Find where the given text appears and provide that cell's center as (X, Y) coordinate. 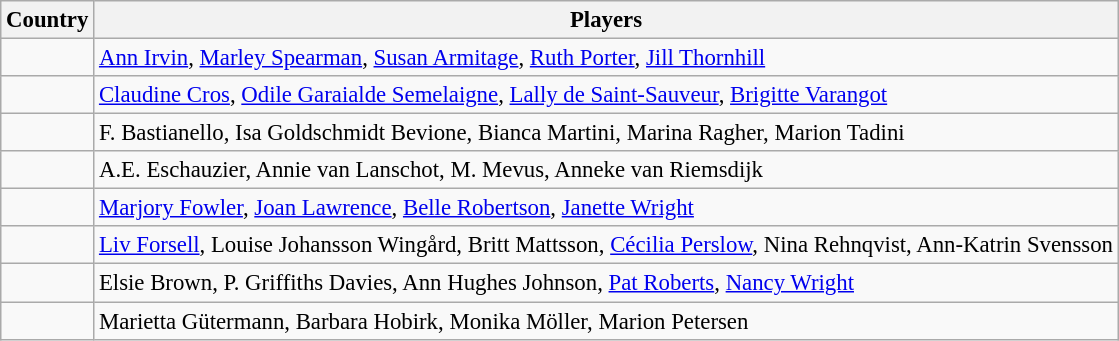
Country (48, 20)
A.E. Eschauzier, Annie van Lanschot, M. Mevus, Anneke van Riemsdijk (606, 170)
Ann Irvin, Marley Spearman, Susan Armitage, Ruth Porter, Jill Thornhill (606, 58)
Elsie Brown, P. Griffiths Davies, Ann Hughes Johnson, Pat Roberts, Nancy Wright (606, 283)
Marietta Gütermann, Barbara Hobirk, Monika Möller, Marion Petersen (606, 321)
Liv Forsell, Louise Johansson Wingård, Britt Mattsson, Cécilia Perslow, Nina Rehnqvist, Ann-Katrin Svensson (606, 245)
F. Bastianello, Isa Goldschmidt Bevione, Bianca Martini, Marina Ragher, Marion Tadini (606, 133)
Claudine Cros, Odile Garaialde Semelaigne, Lally de Saint-Sauveur, Brigitte Varangot (606, 95)
Marjory Fowler, Joan Lawrence, Belle Robertson, Janette Wright (606, 208)
Players (606, 20)
